Return [x, y] of the center of cell containing provided text 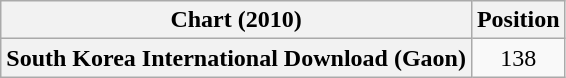
138 [518, 58]
Chart (2010) [236, 20]
South Korea International Download (Gaon) [236, 58]
Position [518, 20]
